Locate the cell with the specified text and output its [X, Y] center coordinate. 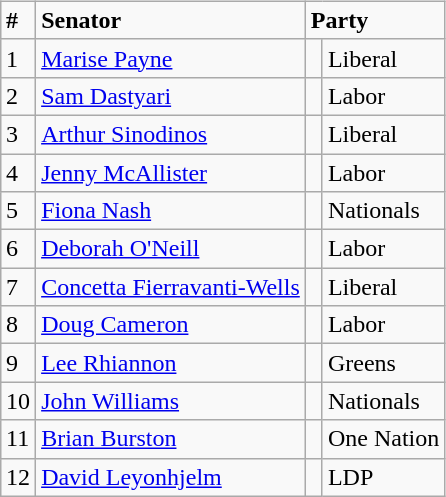
11 [18, 439]
David Leyonhjelm [171, 477]
Marise Payne [171, 58]
LDP [383, 477]
9 [18, 363]
10 [18, 401]
7 [18, 287]
12 [18, 477]
# [18, 20]
Arthur Sinodinos [171, 134]
Fiona Nash [171, 211]
John Williams [171, 401]
Greens [383, 363]
1 [18, 58]
Deborah O'Neill [171, 249]
5 [18, 211]
Concetta Fierravanti-Wells [171, 287]
4 [18, 173]
Brian Burston [171, 439]
Jenny McAllister [171, 173]
One Nation [383, 439]
Sam Dastyari [171, 96]
3 [18, 134]
Party [374, 20]
Lee Rhiannon [171, 363]
2 [18, 96]
8 [18, 325]
6 [18, 249]
Senator [171, 20]
Doug Cameron [171, 325]
